Detect which cell encompasses the target text, then output its [X, Y] center coordinate. 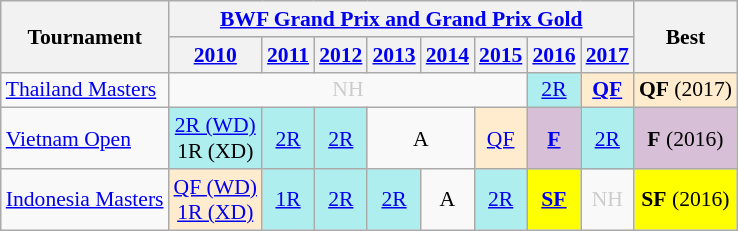
2016 [554, 55]
F [554, 138]
2013 [394, 55]
SF [554, 200]
2017 [608, 55]
1R [288, 200]
2011 [288, 55]
QF (2017) [686, 90]
Best [686, 36]
Vietnam Open [85, 138]
2012 [340, 55]
Thailand Masters [85, 90]
F (2016) [686, 138]
SF (2016) [686, 200]
2010 [216, 55]
QF (WD)1R (XD) [216, 200]
BWF Grand Prix and Grand Prix Gold [402, 19]
Indonesia Masters [85, 200]
Tournament [85, 36]
2015 [500, 55]
2R (WD)1R (XD) [216, 138]
2014 [448, 55]
